Return [X, Y] of the center of cell containing provided text 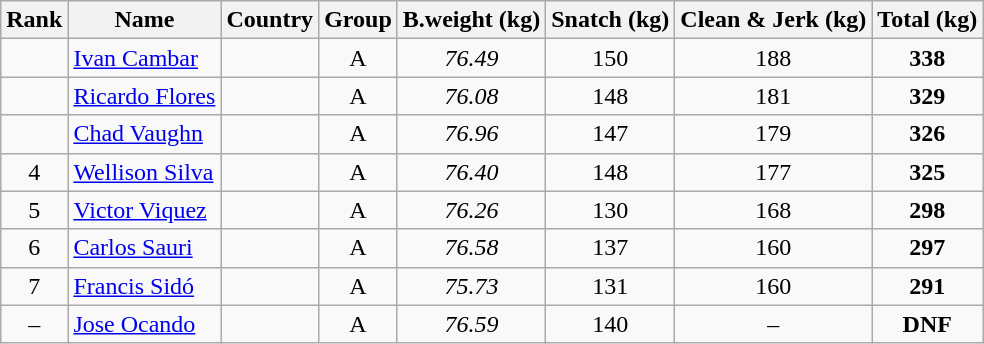
Total (kg) [928, 20]
Carlos Sauri [144, 248]
7 [34, 286]
326 [928, 134]
150 [610, 58]
Victor Viquez [144, 210]
137 [610, 248]
Jose Ocando [144, 324]
76.58 [471, 248]
177 [774, 172]
Wellison Silva [144, 172]
131 [610, 286]
Group [358, 20]
6 [34, 248]
298 [928, 210]
75.73 [471, 286]
140 [610, 324]
76.40 [471, 172]
Clean & Jerk (kg) [774, 20]
76.96 [471, 134]
76.08 [471, 96]
188 [774, 58]
5 [34, 210]
Snatch (kg) [610, 20]
76.59 [471, 324]
Chad Vaughn [144, 134]
291 [928, 286]
B.weight (kg) [471, 20]
Francis Sidó [144, 286]
Name [144, 20]
76.49 [471, 58]
DNF [928, 324]
4 [34, 172]
325 [928, 172]
130 [610, 210]
329 [928, 96]
Country [270, 20]
76.26 [471, 210]
147 [610, 134]
Ricardo Flores [144, 96]
179 [774, 134]
338 [928, 58]
Ivan Cambar [144, 58]
Rank [34, 20]
181 [774, 96]
168 [774, 210]
297 [928, 248]
